Search for the cell housing the specified text and yield its [x, y] center coordinate. 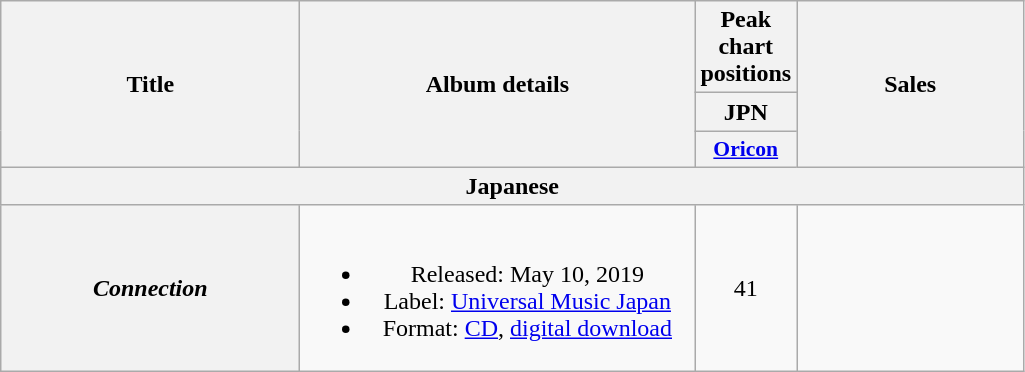
Sales [910, 84]
Oricon [746, 149]
Japanese [512, 185]
Title [150, 84]
Album details [498, 84]
JPN [746, 112]
41 [746, 288]
Peak chart positions [746, 47]
Connection [150, 288]
Released: May 10, 2019Label: Universal Music JapanFormat: CD, digital download [498, 288]
